Identify which cell holds the provided text, then report its [X, Y] central coordinate. 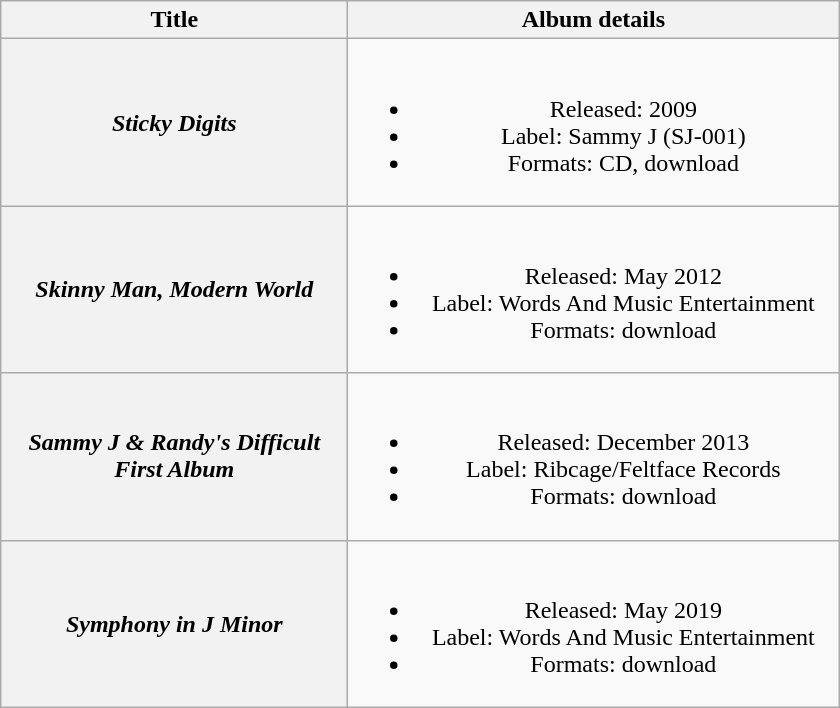
Sticky Digits [174, 122]
Released: 2009Label: Sammy J (SJ-001)Formats: CD, download [594, 122]
Symphony in J Minor [174, 624]
Released: May 2012Label: Words And Music EntertainmentFormats: download [594, 290]
Sammy J & Randy's Difficult First Album [174, 456]
Title [174, 20]
Released: December 2013Label: Ribcage/Feltface RecordsFormats: download [594, 456]
Album details [594, 20]
Skinny Man, Modern World [174, 290]
Released: May 2019Label: Words And Music EntertainmentFormats: download [594, 624]
